Provide the [x, y] coordinate of the cell's center where the given text is located.  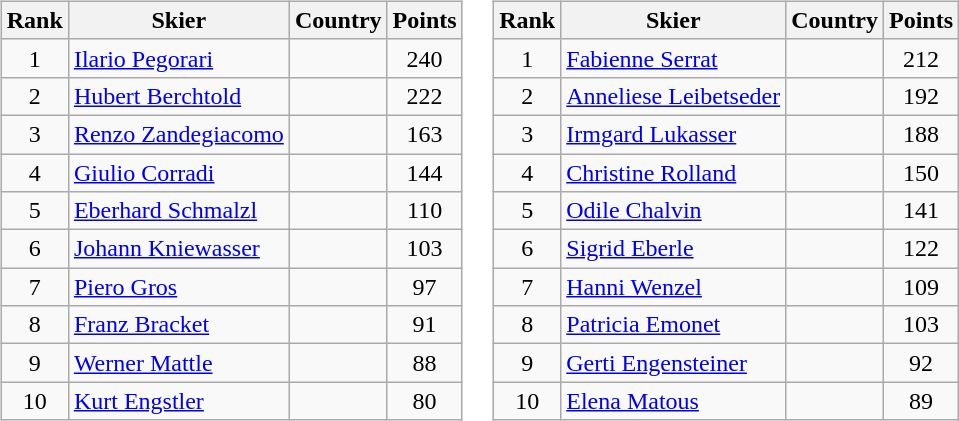
Patricia Emonet [674, 325]
Piero Gros [178, 287]
Werner Mattle [178, 363]
109 [920, 287]
Elena Matous [674, 401]
80 [424, 401]
Eberhard Schmalzl [178, 211]
Irmgard Lukasser [674, 134]
92 [920, 363]
Giulio Corradi [178, 173]
Franz Bracket [178, 325]
97 [424, 287]
222 [424, 96]
Renzo Zandegiacomo [178, 134]
Johann Kniewasser [178, 249]
88 [424, 363]
122 [920, 249]
Hanni Wenzel [674, 287]
91 [424, 325]
Sigrid Eberle [674, 249]
150 [920, 173]
Odile Chalvin [674, 211]
Anneliese Leibetseder [674, 96]
89 [920, 401]
188 [920, 134]
240 [424, 58]
Kurt Engstler [178, 401]
Fabienne Serrat [674, 58]
144 [424, 173]
Ilario Pegorari [178, 58]
Christine Rolland [674, 173]
Gerti Engensteiner [674, 363]
Hubert Berchtold [178, 96]
212 [920, 58]
141 [920, 211]
192 [920, 96]
110 [424, 211]
163 [424, 134]
